Identify which cell holds the provided text, then report its [x, y] central coordinate. 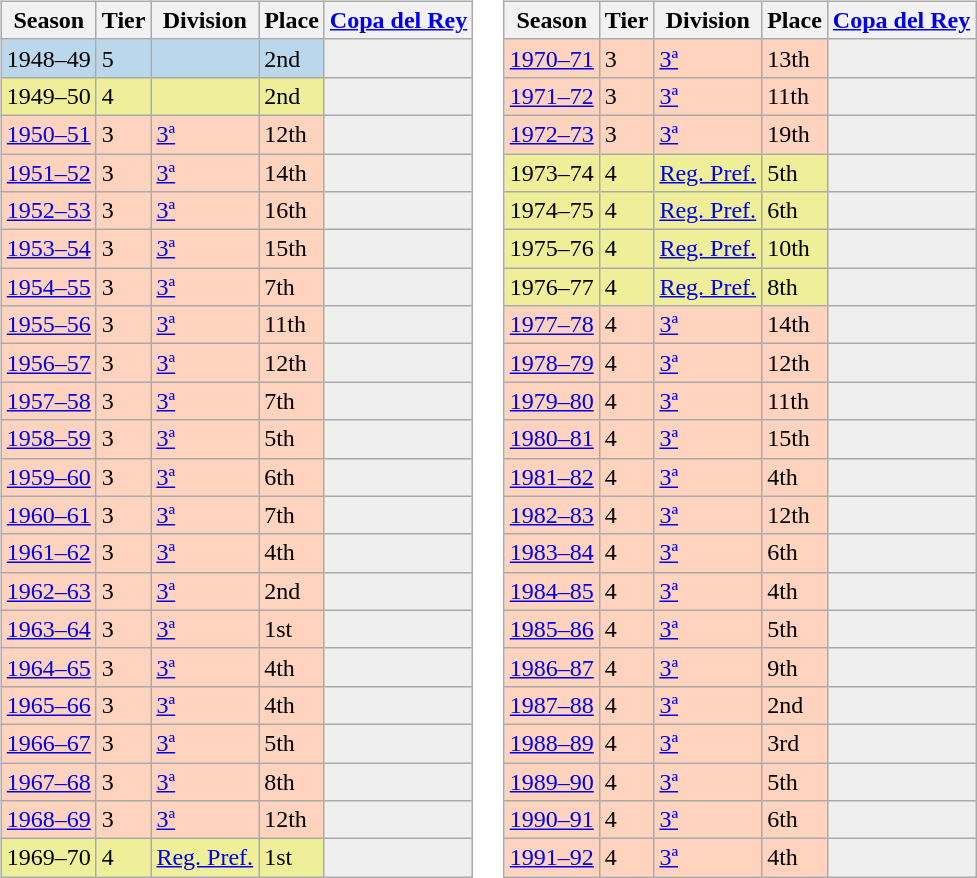
3rd [795, 743]
1971–72 [552, 96]
1978–79 [552, 363]
1973–74 [552, 173]
1962–63 [48, 591]
1980–81 [552, 439]
1987–88 [552, 705]
1984–85 [552, 591]
1948–49 [48, 58]
1958–59 [48, 439]
1983–84 [552, 553]
1951–52 [48, 173]
1991–92 [552, 858]
1963–64 [48, 629]
19th [795, 134]
1966–67 [48, 743]
1988–89 [552, 743]
1977–78 [552, 325]
1972–73 [552, 134]
1967–68 [48, 781]
1957–58 [48, 401]
1986–87 [552, 667]
1968–69 [48, 820]
1970–71 [552, 58]
1969–70 [48, 858]
1961–62 [48, 553]
1964–65 [48, 667]
1954–55 [48, 287]
16th [292, 211]
13th [795, 58]
1959–60 [48, 477]
1989–90 [552, 781]
1965–66 [48, 705]
1949–50 [48, 96]
1953–54 [48, 249]
1955–56 [48, 325]
1979–80 [552, 401]
1960–61 [48, 515]
5 [124, 58]
1985–86 [552, 629]
1982–83 [552, 515]
1990–91 [552, 820]
1950–51 [48, 134]
10th [795, 249]
1976–77 [552, 287]
1974–75 [552, 211]
1952–53 [48, 211]
9th [795, 667]
1975–76 [552, 249]
1956–57 [48, 363]
1981–82 [552, 477]
